For the text-containing cell, return its midpoint in (X, Y) coordinate format. 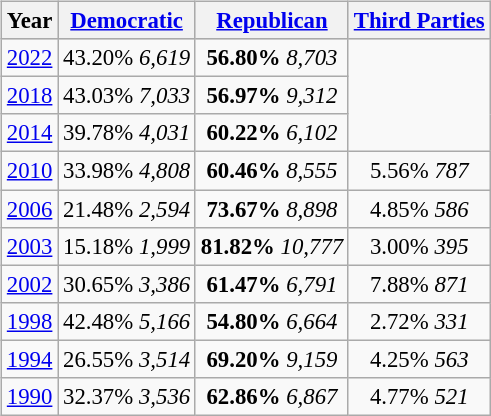
32.37% 3,536 (127, 396)
60.22% 6,102 (272, 133)
Third Parties (419, 21)
3.00% 395 (419, 246)
1998 (30, 321)
Democratic (127, 21)
54.80% 6,664 (272, 321)
60.46% 8,555 (272, 171)
33.98% 4,808 (127, 171)
62.86% 6,867 (272, 396)
Year (30, 21)
4.77% 521 (419, 396)
Republican (272, 21)
4.85% 586 (419, 209)
4.25% 563 (419, 359)
2014 (30, 133)
56.80% 8,703 (272, 58)
2006 (30, 209)
2010 (30, 171)
56.97% 9,312 (272, 96)
15.18% 1,999 (127, 246)
43.03% 7,033 (127, 96)
39.78% 4,031 (127, 133)
81.82% 10,777 (272, 246)
30.65% 3,386 (127, 284)
26.55% 3,514 (127, 359)
42.48% 5,166 (127, 321)
21.48% 2,594 (127, 209)
1994 (30, 359)
1990 (30, 396)
7.88% 871 (419, 284)
61.47% 6,791 (272, 284)
2.72% 331 (419, 321)
73.67% 8,898 (272, 209)
43.20% 6,619 (127, 58)
2002 (30, 284)
2003 (30, 246)
2018 (30, 96)
2022 (30, 58)
69.20% 9,159 (272, 359)
5.56% 787 (419, 171)
